Return [X, Y] of the center of cell containing provided text 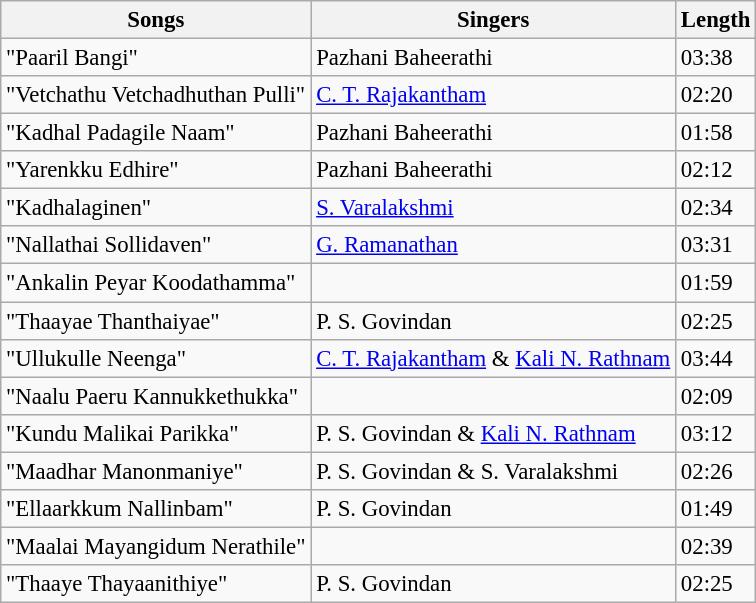
02:39 [716, 546]
02:34 [716, 208]
Length [716, 20]
"Ankalin Peyar Koodathamma" [156, 283]
P. S. Govindan & Kali N. Rathnam [494, 433]
Songs [156, 20]
"Ullukulle Neenga" [156, 358]
01:59 [716, 283]
03:31 [716, 245]
03:12 [716, 433]
02:20 [716, 95]
02:09 [716, 396]
"Thaaye Thayaanithiye" [156, 584]
"Vetchathu Vetchadhuthan Pulli" [156, 95]
"Kundu Malikai Parikka" [156, 433]
"Kadhalaginen" [156, 208]
03:38 [716, 58]
"Kadhal Padagile Naam" [156, 133]
C. T. Rajakantham [494, 95]
"Nallathai Sollidaven" [156, 245]
S. Varalakshmi [494, 208]
"Paaril Bangi" [156, 58]
"Thaayae Thanthaiyae" [156, 321]
02:26 [716, 471]
01:58 [716, 133]
03:44 [716, 358]
C. T. Rajakantham & Kali N. Rathnam [494, 358]
"Maadhar Manonmaniye" [156, 471]
G. Ramanathan [494, 245]
"Naalu Paeru Kannukkethukka" [156, 396]
"Maalai Mayangidum Nerathile" [156, 546]
P. S. Govindan & S. Varalakshmi [494, 471]
02:12 [716, 170]
"Ellaarkkum Nallinbam" [156, 509]
"Yarenkku Edhire" [156, 170]
01:49 [716, 509]
Singers [494, 20]
